For the text-containing cell, return its midpoint in (X, Y) coordinate format. 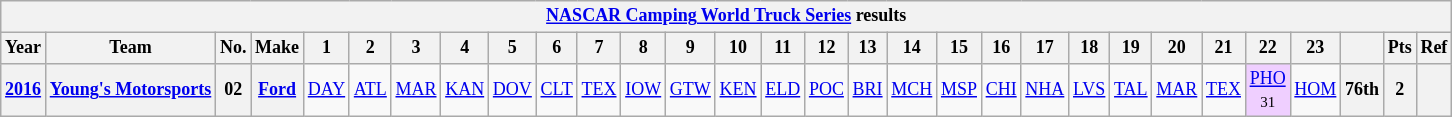
2016 (24, 90)
NHA (1045, 90)
14 (912, 48)
76th (1362, 90)
20 (1177, 48)
ELD (783, 90)
4 (465, 48)
3 (416, 48)
Year (24, 48)
7 (599, 48)
9 (691, 48)
1 (326, 48)
Ford (278, 90)
02 (234, 90)
12 (827, 48)
GTW (691, 90)
NASCAR Camping World Truck Series results (726, 16)
6 (556, 48)
MSP (960, 90)
LVS (1090, 90)
CHI (1001, 90)
21 (1224, 48)
Make (278, 48)
Team (130, 48)
KEN (738, 90)
19 (1131, 48)
23 (1316, 48)
16 (1001, 48)
Pts (1400, 48)
10 (738, 48)
13 (868, 48)
5 (513, 48)
8 (644, 48)
TAL (1131, 90)
IOW (644, 90)
POC (827, 90)
22 (1268, 48)
DAY (326, 90)
Ref (1434, 48)
KAN (465, 90)
15 (960, 48)
CLT (556, 90)
17 (1045, 48)
11 (783, 48)
DOV (513, 90)
MCH (912, 90)
Young's Motorsports (130, 90)
PHO31 (1268, 90)
18 (1090, 48)
BRI (868, 90)
HOM (1316, 90)
ATL (370, 90)
No. (234, 48)
